Detect which cell encompasses the target text, then output its [x, y] center coordinate. 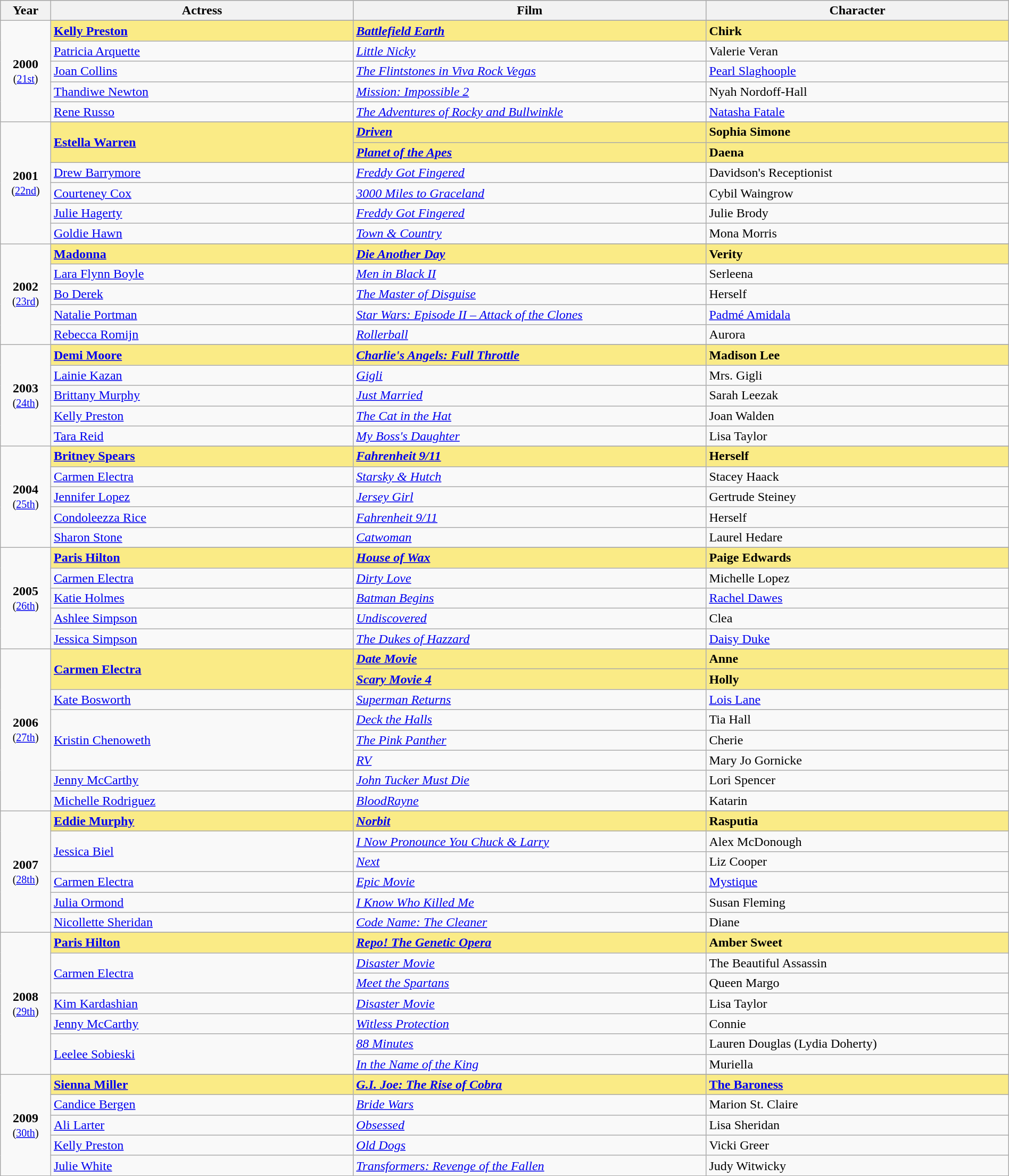
Tara Reid [202, 436]
Lisa Sheridan [857, 1125]
Madonna [202, 254]
Planet of the Apes [530, 152]
The Baroness [857, 1084]
2006(27th) [26, 730]
Rollerball [530, 335]
Die Another Day [530, 254]
Stacey Haack [857, 476]
Obsessed [530, 1125]
2009(30th) [26, 1125]
G.I. Joe: The Rise of Cobra [530, 1084]
Catwoman [530, 537]
Mrs. Gigli [857, 375]
Scary Movie 4 [530, 679]
2002(23rd) [26, 294]
The Pink Panther [530, 740]
Battlefield Earth [530, 31]
Meet the Spartans [530, 983]
The Master of Disguise [530, 294]
Lainie Kazan [202, 375]
Estella Warren [202, 142]
I Know Who Killed Me [530, 902]
Verity [857, 254]
Jersey Girl [530, 497]
Lara Flynn Boyle [202, 274]
Joan Collins [202, 71]
2005(26th) [26, 598]
Lois Lane [857, 700]
3000 Miles to Graceland [530, 193]
Rebecca Romijn [202, 335]
Katie Holmes [202, 598]
Ashlee Simpson [202, 619]
Katarin [857, 801]
Norbit [530, 821]
Alex McDonough [857, 841]
Starsky & Hutch [530, 476]
Driven [530, 132]
Clea [857, 619]
Little Nicky [530, 51]
Vicki Greer [857, 1145]
Undiscovered [530, 619]
Natalie Portman [202, 315]
Date Movie [530, 659]
Jennifer Lopez [202, 497]
In the Name of the King [530, 1064]
Cybil Waingrow [857, 193]
Serleena [857, 274]
Repo! The Genetic Opera [530, 943]
Kristin Chenoweth [202, 740]
The Dukes of Hazzard [530, 639]
Drew Barrymore [202, 172]
Valerie Veran [857, 51]
Charlie's Angels: Full Throttle [530, 355]
Natasha Fatale [857, 112]
Demi Moore [202, 355]
Sienna Miller [202, 1084]
Laurel Hedare [857, 537]
Lauren Douglas (Lydia Doherty) [857, 1044]
Men in Black II [530, 274]
Candice Bergen [202, 1105]
Marion St. Claire [857, 1105]
Mona Morris [857, 233]
Kim Kardashian [202, 1004]
Nyah Nordoff-Hall [857, 92]
Just Married [530, 396]
Holly [857, 679]
Sophia Simone [857, 132]
Brittany Murphy [202, 396]
Davidson's Receptionist [857, 172]
2000(21st) [26, 71]
Joan Walden [857, 416]
The Adventures of Rocky and Bullwinkle [530, 112]
I Now Pronounce You Chuck & Larry [530, 841]
Jessica Simpson [202, 639]
Nicollette Sheridan [202, 923]
Deck the Halls [530, 720]
Queen Margo [857, 983]
Year [26, 11]
Susan Fleming [857, 902]
Judy Witwicky [857, 1165]
Code Name: The Cleaner [530, 923]
2008(29th) [26, 1004]
Mission: Impossible 2 [530, 92]
BloodRayne [530, 801]
Sarah Leezak [857, 396]
Aurora [857, 335]
Rachel Dawes [857, 598]
Cherie [857, 740]
Witless Protection [530, 1024]
2003(24th) [26, 396]
John Tucker Must Die [530, 780]
Kate Bosworth [202, 700]
Padmé Amidala [857, 315]
Daena [857, 152]
Ali Larter [202, 1125]
2004(25th) [26, 497]
Amber Sweet [857, 943]
Tia Hall [857, 720]
Muriella [857, 1064]
Old Dogs [530, 1145]
Sharon Stone [202, 537]
Rasputia [857, 821]
Goldie Hawn [202, 233]
Film [530, 11]
Mary Jo Gornicke [857, 760]
Courteney Cox [202, 193]
Diane [857, 923]
Liz Cooper [857, 861]
The Flintstones in Viva Rock Vegas [530, 71]
Paige Edwards [857, 557]
Gertrude Steiney [857, 497]
Leelee Sobieski [202, 1054]
Condoleezza Rice [202, 517]
Mystique [857, 882]
Julia Ormond [202, 902]
Madison Lee [857, 355]
Town & Country [530, 233]
Next [530, 861]
Star Wars: Episode II – Attack of the Clones [530, 315]
Transformers: Revenge of the Fallen [530, 1165]
Bo Derek [202, 294]
Epic Movie [530, 882]
My Boss's Daughter [530, 436]
Britney Spears [202, 456]
Chirk [857, 31]
2007(28th) [26, 871]
Thandiwe Newton [202, 92]
Bride Wars [530, 1105]
House of Wax [530, 557]
The Cat in the Hat [530, 416]
2001(22nd) [26, 183]
Jessica Biel [202, 851]
Actress [202, 11]
Gigli [530, 375]
Lori Spencer [857, 780]
Connie [857, 1024]
88 Minutes [530, 1044]
Patricia Arquette [202, 51]
Dirty Love [530, 578]
Michelle Lopez [857, 578]
Character [857, 11]
Rene Russo [202, 112]
Pearl Slaghoople [857, 71]
Eddie Murphy [202, 821]
Daisy Duke [857, 639]
The Beautiful Assassin [857, 963]
Batman Begins [530, 598]
Julie Hagerty [202, 213]
Anne [857, 659]
RV [530, 760]
Julie Brody [857, 213]
Superman Returns [530, 700]
Michelle Rodriguez [202, 801]
Julie White [202, 1165]
